Detect which cell encompasses the target text, then output its (X, Y) center coordinate. 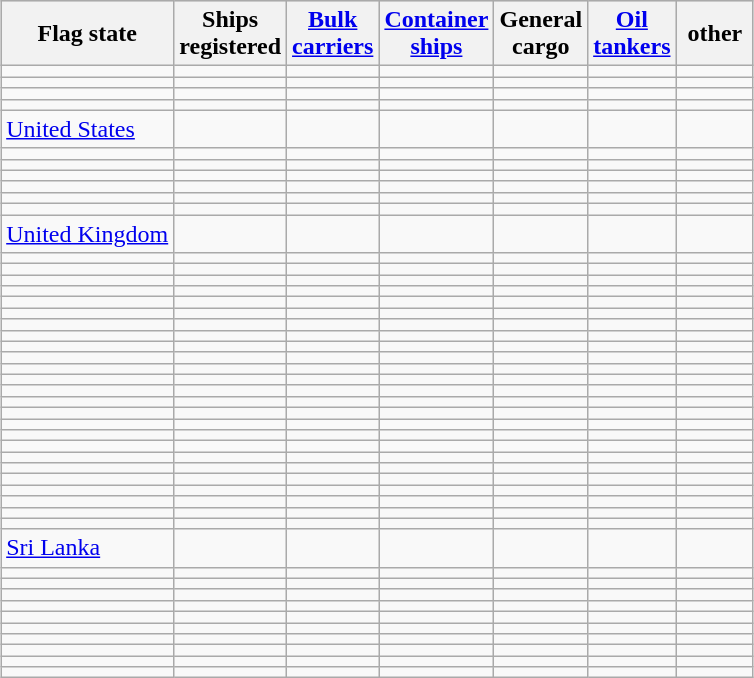
Oiltankers (632, 34)
Generalcargo (541, 34)
Containerships (436, 34)
Sri Lanka (88, 548)
United Kingdom (88, 233)
Shipsregistered (230, 34)
other (714, 34)
Bulkcarriers (333, 34)
Flag state (88, 34)
United States (88, 129)
